Return (x, y) of the center of cell containing provided text 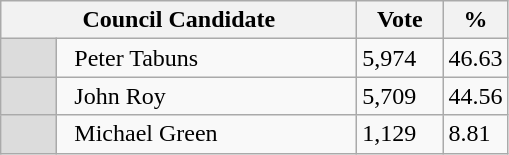
46.63 (476, 58)
John Roy (207, 96)
% (476, 20)
5,974 (400, 58)
44.56 (476, 96)
8.81 (476, 134)
Michael Green (207, 134)
1,129 (400, 134)
Vote (400, 20)
Peter Tabuns (207, 58)
5,709 (400, 96)
Council Candidate (179, 20)
